Scan for the cell matching the given text and deliver its [x, y] coordinate at center. 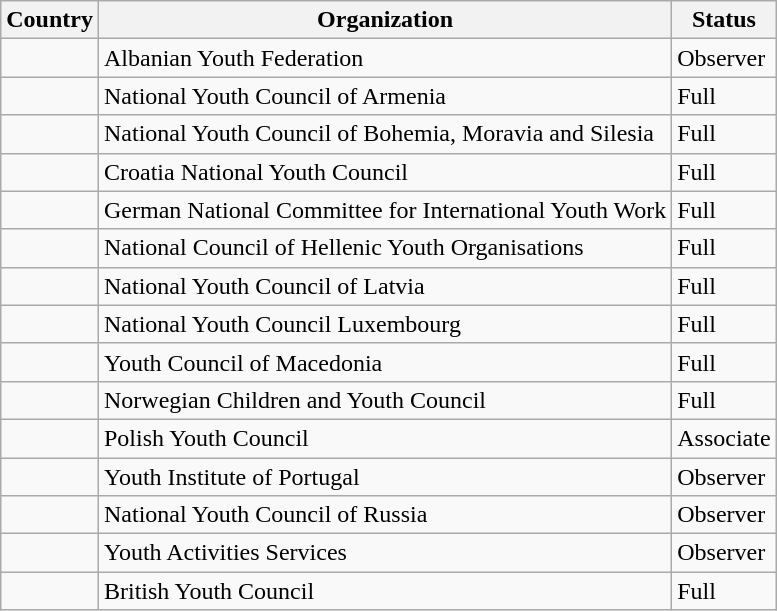
Organization [384, 20]
Youth Activities Services [384, 553]
National Youth Council of Armenia [384, 96]
National Youth Council of Latvia [384, 286]
Norwegian Children and Youth Council [384, 400]
National Youth Council Luxembourg [384, 324]
Croatia National Youth Council [384, 172]
German National Committee for International Youth Work [384, 210]
Albanian Youth Federation [384, 58]
British Youth Council [384, 591]
Youth Institute of Portugal [384, 477]
Country [50, 20]
National Youth Council of Russia [384, 515]
Status [724, 20]
Youth Council of Macedonia [384, 362]
National Youth Council of Bohemia, Moravia and Silesia [384, 134]
Polish Youth Council [384, 438]
National Council of Hellenic Youth Organisations [384, 248]
Associate [724, 438]
